Capture the cell that displays the provided text and extract its (x, y) central coordinate. 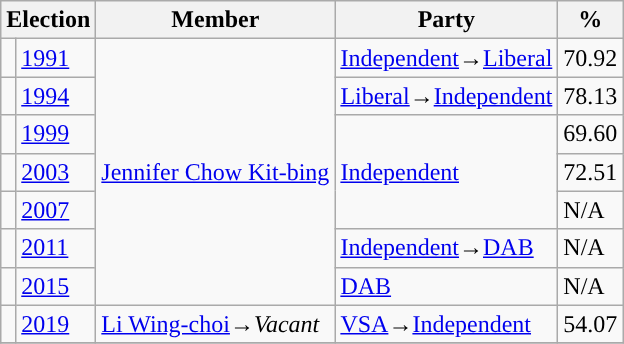
Party (446, 20)
78.13 (590, 96)
Independent→Liberal (446, 58)
Independent→DAB (446, 248)
Independent (446, 172)
54.07 (590, 324)
1999 (56, 134)
2011 (56, 248)
Member (216, 20)
% (590, 20)
70.92 (590, 58)
Election (48, 20)
DAB (446, 286)
2007 (56, 210)
Li Wing-choi→Vacant (216, 324)
2019 (56, 324)
1991 (56, 58)
2003 (56, 172)
72.51 (590, 172)
1994 (56, 96)
Liberal→Independent (446, 96)
2015 (56, 286)
69.60 (590, 134)
VSA→Independent (446, 324)
Jennifer Chow Kit-bing (216, 172)
